For the text-containing cell, return its midpoint in (x, y) coordinate format. 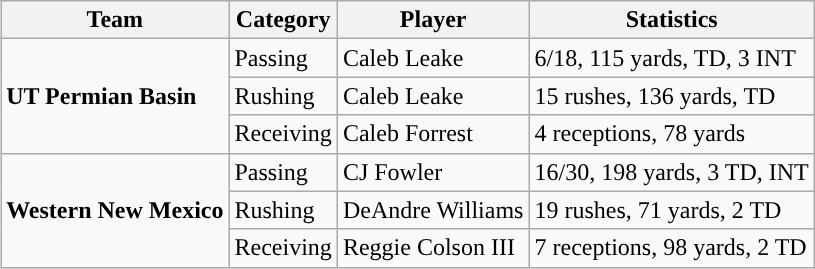
Statistics (672, 20)
Western New Mexico (115, 210)
15 rushes, 136 yards, TD (672, 96)
UT Permian Basin (115, 96)
7 receptions, 98 yards, 2 TD (672, 248)
DeAndre Williams (433, 210)
Category (283, 20)
Team (115, 20)
16/30, 198 yards, 3 TD, INT (672, 172)
19 rushes, 71 yards, 2 TD (672, 210)
Player (433, 20)
CJ Fowler (433, 172)
Reggie Colson III (433, 248)
4 receptions, 78 yards (672, 134)
6/18, 115 yards, TD, 3 INT (672, 58)
Caleb Forrest (433, 134)
